Pinpoint the cell where the given text exists, returning its (X, Y) midpoint coordinate. 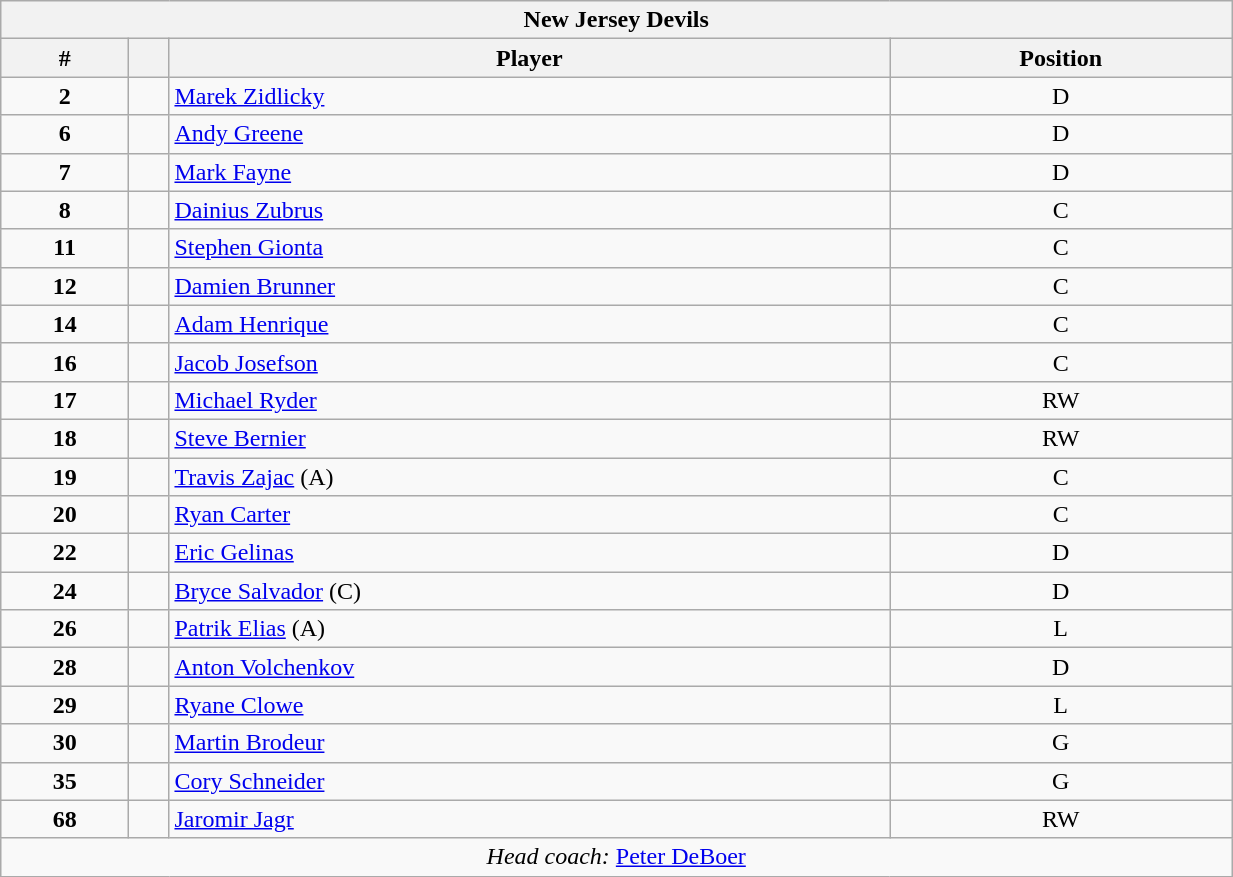
2 (65, 96)
Steve Bernier (530, 438)
18 (65, 438)
20 (65, 515)
New Jersey Devils (616, 20)
22 (65, 553)
Dainius Zubrus (530, 210)
28 (65, 667)
17 (65, 400)
Michael Ryder (530, 400)
Travis Zajac (A) (530, 477)
Marek Zidlicky (530, 96)
8 (65, 210)
Cory Schneider (530, 781)
6 (65, 134)
Head coach: Peter DeBoer (616, 857)
14 (65, 324)
Patrik Elias (A) (530, 629)
Stephen Gionta (530, 248)
68 (65, 819)
# (65, 58)
7 (65, 172)
11 (65, 248)
35 (65, 781)
Adam Henrique (530, 324)
Anton Volchenkov (530, 667)
Jaromir Jagr (530, 819)
Jacob Josefson (530, 362)
29 (65, 705)
Player (530, 58)
Martin Brodeur (530, 743)
24 (65, 591)
Eric Gelinas (530, 553)
19 (65, 477)
30 (65, 743)
16 (65, 362)
Ryan Carter (530, 515)
26 (65, 629)
Ryane Clowe (530, 705)
Position (1061, 58)
Mark Fayne (530, 172)
Bryce Salvador (C) (530, 591)
12 (65, 286)
Andy Greene (530, 134)
Damien Brunner (530, 286)
